Find where the given text appears and provide that cell's center as (X, Y) coordinate. 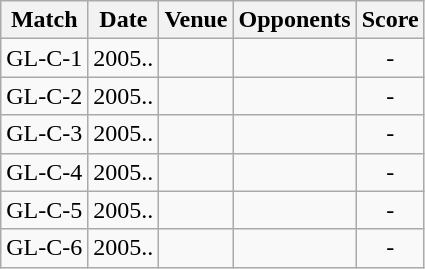
GL-C-5 (44, 210)
Venue (196, 20)
Date (124, 20)
Score (390, 20)
GL-C-1 (44, 58)
GL-C-6 (44, 248)
GL-C-2 (44, 96)
GL-C-4 (44, 172)
Match (44, 20)
GL-C-3 (44, 134)
Opponents (294, 20)
